Return [x, y] of the center of cell containing provided text 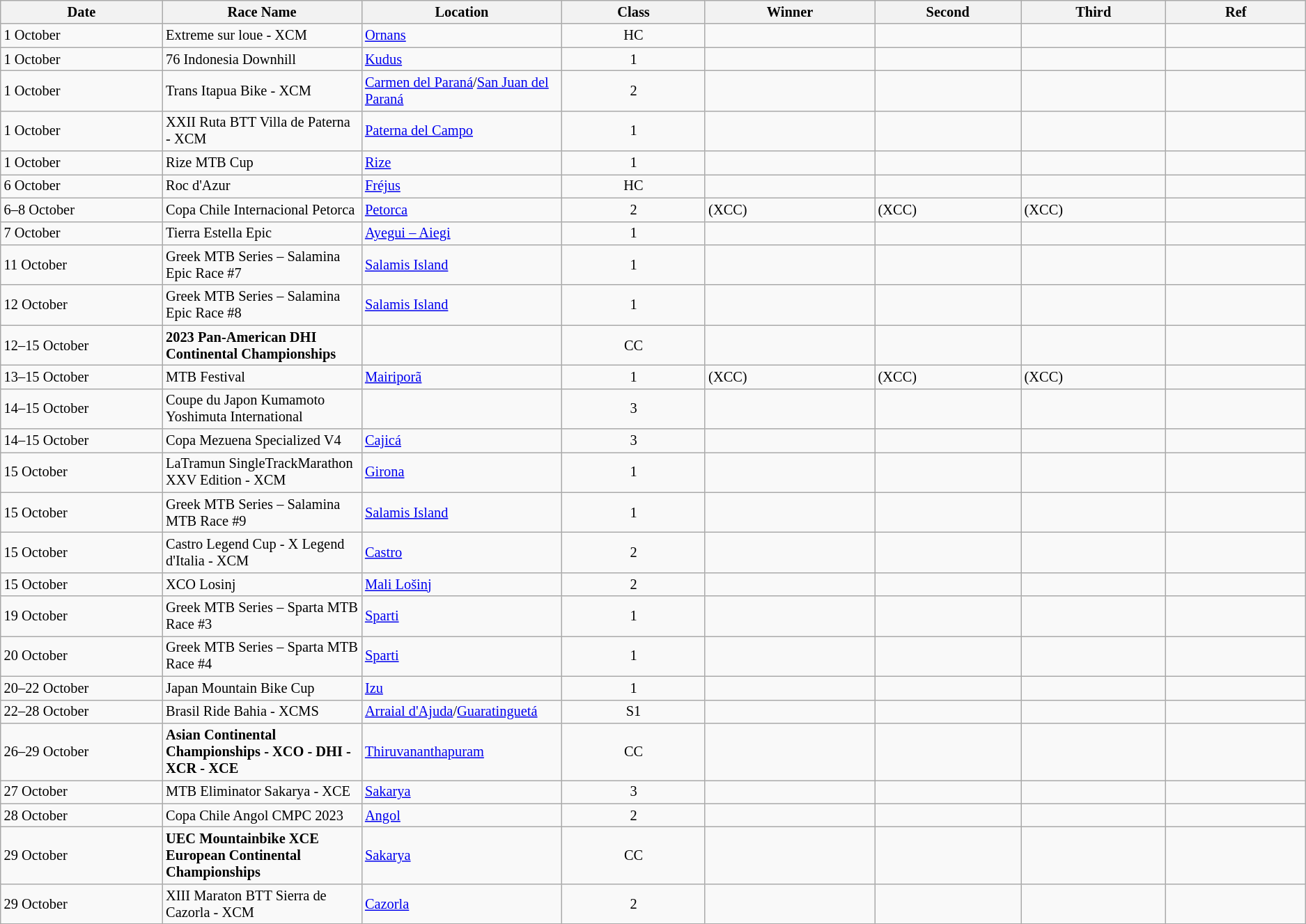
Coupe du Japon Kumamoto Yoshimuta International [262, 409]
Extreme sur loue - XCM [262, 36]
Greek MTB Series – Salamina Epic Race #8 [262, 305]
Castro Legend Cup - X Legend d'Italia - XCM [262, 552]
Cajicá [462, 441]
Girona [462, 472]
LaTramun SingleTrackMarathon XXV Edition - XCM [262, 472]
Winner [790, 12]
XXII Ruta BTT Villa de Paterna - XCM [262, 131]
Ornans [462, 36]
27 October [81, 792]
Asian Continental Championships - XCO - DHI - XCR - XCE [262, 751]
Date [81, 12]
Copa Chile Angol CMPC 2023 [262, 815]
26–29 October [81, 751]
XCO Losinj [262, 584]
22–28 October [81, 712]
Race Name [262, 12]
Roc d'Azur [262, 186]
Fréjus [462, 186]
7 October [81, 233]
Paterna del Campo [462, 131]
Mairiporã [462, 377]
6 October [81, 186]
19 October [81, 616]
Greek MTB Series – Sparta MTB Race #4 [262, 656]
Angol [462, 815]
Greek MTB Series – Sparta MTB Race #3 [262, 616]
Brasil Ride Bahia - XCMS [262, 712]
13–15 October [81, 377]
XIII Maraton BTT Sierra de Cazorla - XCM [262, 904]
20 October [81, 656]
Second [948, 12]
UEC Mountainbike XCE European Continental Championships [262, 855]
Petorca [462, 210]
Carmen del Paraná/San Juan del Paraná [462, 91]
Rize MTB Cup [262, 163]
Third [1094, 12]
20–22 October [81, 688]
Copa Chile Internacional Petorca [262, 210]
12–15 October [81, 345]
MTB Eliminator Sakarya - XCE [262, 792]
Location [462, 12]
6–8 October [81, 210]
76 Indonesia Downhill [262, 59]
Thiruvananthapuram [462, 751]
Kudus [462, 59]
Copa Mezuena Specialized V4 [262, 441]
Cazorla [462, 904]
Greek MTB Series – Salamina MTB Race #9 [262, 512]
Mali Lošinj [462, 584]
Ayegui – Aiegi [462, 233]
MTB Festival [262, 377]
Arraial d'Ajuda/Guaratinguetá [462, 712]
11 October [81, 265]
28 October [81, 815]
12 October [81, 305]
Tierra Estella Epic [262, 233]
Izu [462, 688]
Ref [1236, 12]
Trans Itapua Bike - XCM [262, 91]
2023 Pan-American DHI Continental Championships [262, 345]
S1 [634, 712]
Rize [462, 163]
Greek MTB Series – Salamina Epic Race #7 [262, 265]
Japan Mountain Bike Cup [262, 688]
Class [634, 12]
Castro [462, 552]
